From the cell containing the given text, extract its center point as (X, Y) coordinate. 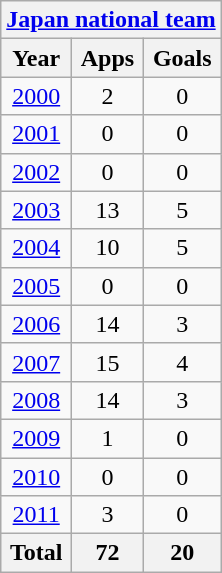
4 (182, 362)
2007 (36, 362)
10 (108, 248)
2008 (36, 400)
2000 (36, 96)
13 (108, 210)
2011 (36, 515)
2009 (36, 438)
2005 (36, 286)
2010 (36, 477)
1 (108, 438)
Total (36, 553)
2004 (36, 248)
2003 (36, 210)
2006 (36, 324)
72 (108, 553)
15 (108, 362)
2 (108, 96)
2001 (36, 134)
Goals (182, 58)
2002 (36, 172)
Apps (108, 58)
Japan national team (111, 20)
Year (36, 58)
20 (182, 553)
